Return the (x, y) coordinate for the center point of the cell that contains the specified text.  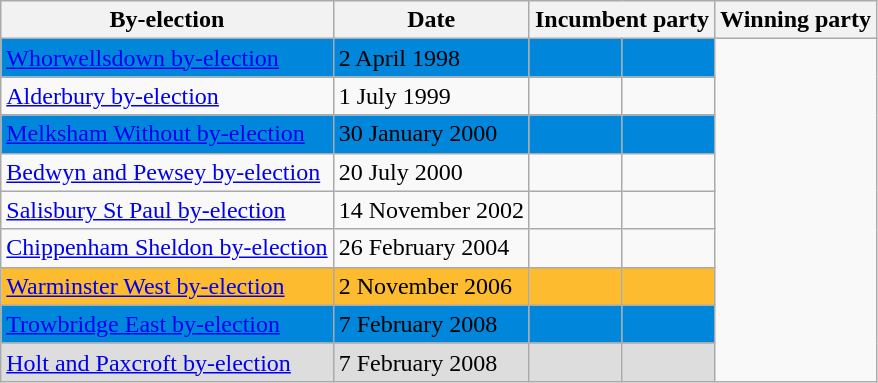
Holt and Paxcroft by-election (167, 362)
Alderbury by-election (167, 96)
14 November 2002 (431, 210)
Trowbridge East by-election (167, 324)
2 November 2006 (431, 286)
Melksham Without by-election (167, 134)
Whorwellsdown by-election (167, 58)
30 January 2000 (431, 134)
26 February 2004 (431, 248)
Winning party (796, 20)
Incumbent party (622, 20)
2 April 1998 (431, 58)
By-election (167, 20)
Bedwyn and Pewsey by-election (167, 172)
Chippenham Sheldon by-election (167, 248)
1 July 1999 (431, 96)
Date (431, 20)
Salisbury St Paul by-election (167, 210)
20 July 2000 (431, 172)
Warminster West by-election (167, 286)
